Determine the (X, Y) coordinate at the center of the cell enclosing the given text.  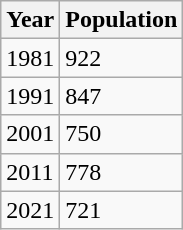
750 (122, 134)
2011 (30, 172)
778 (122, 172)
2001 (30, 134)
2021 (30, 210)
922 (122, 58)
Year (30, 20)
1981 (30, 58)
1991 (30, 96)
Population (122, 20)
847 (122, 96)
721 (122, 210)
